Detect which cell encompasses the target text, then output its [x, y] center coordinate. 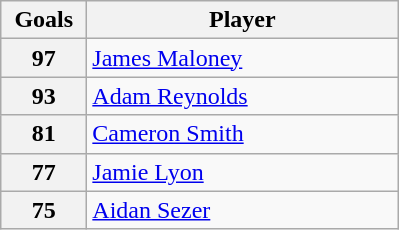
Adam Reynolds [242, 96]
Player [242, 20]
77 [44, 172]
81 [44, 134]
93 [44, 96]
75 [44, 210]
James Maloney [242, 58]
Goals [44, 20]
Cameron Smith [242, 134]
Jamie Lyon [242, 172]
97 [44, 58]
Aidan Sezer [242, 210]
